Search for the cell housing the specified text and yield its (X, Y) center coordinate. 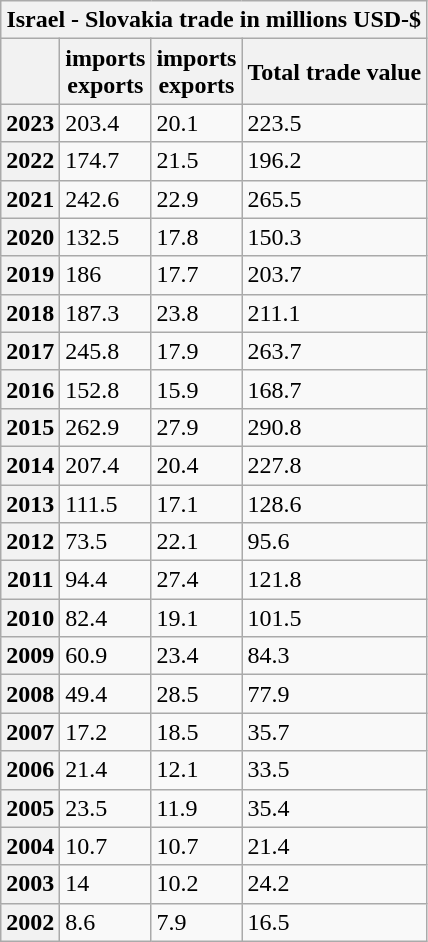
2023 (30, 123)
2003 (30, 884)
10.2 (196, 884)
121.8 (334, 580)
2012 (30, 542)
168.7 (334, 389)
227.8 (334, 465)
17.9 (196, 351)
23.8 (196, 313)
Israel - Slovakia trade in millions USD-$ (214, 20)
262.9 (106, 427)
150.3 (334, 237)
2005 (30, 808)
17.1 (196, 503)
223.5 (334, 123)
28.5 (196, 694)
77.9 (334, 694)
7.9 (196, 922)
35.4 (334, 808)
207.4 (106, 465)
203.4 (106, 123)
73.5 (106, 542)
2022 (30, 161)
95.6 (334, 542)
2020 (30, 237)
60.9 (106, 656)
17.8 (196, 237)
27.9 (196, 427)
19.1 (196, 618)
23.4 (196, 656)
2007 (30, 732)
16.5 (334, 922)
17.2 (106, 732)
2019 (30, 275)
2008 (30, 694)
82.4 (106, 618)
24.2 (334, 884)
49.4 (106, 694)
23.5 (106, 808)
2013 (30, 503)
290.8 (334, 427)
211.1 (334, 313)
20.1 (196, 123)
263.7 (334, 351)
242.6 (106, 199)
21.5 (196, 161)
11.9 (196, 808)
2018 (30, 313)
22.9 (196, 199)
2010 (30, 618)
132.5 (106, 237)
84.3 (334, 656)
33.5 (334, 770)
2004 (30, 846)
245.8 (106, 351)
174.7 (106, 161)
186 (106, 275)
18.5 (196, 732)
2017 (30, 351)
14 (106, 884)
128.6 (334, 503)
2015 (30, 427)
17.7 (196, 275)
111.5 (106, 503)
2006 (30, 770)
196.2 (334, 161)
2016 (30, 389)
27.4 (196, 580)
203.7 (334, 275)
265.5 (334, 199)
22.1 (196, 542)
94.4 (106, 580)
2002 (30, 922)
15.9 (196, 389)
8.6 (106, 922)
Total trade value (334, 72)
20.4 (196, 465)
187.3 (106, 313)
101.5 (334, 618)
2009 (30, 656)
12.1 (196, 770)
2014 (30, 465)
35.7 (334, 732)
2021 (30, 199)
152.8 (106, 389)
2011 (30, 580)
